Provide the (x, y) coordinate of the cell's center where the given text is located.  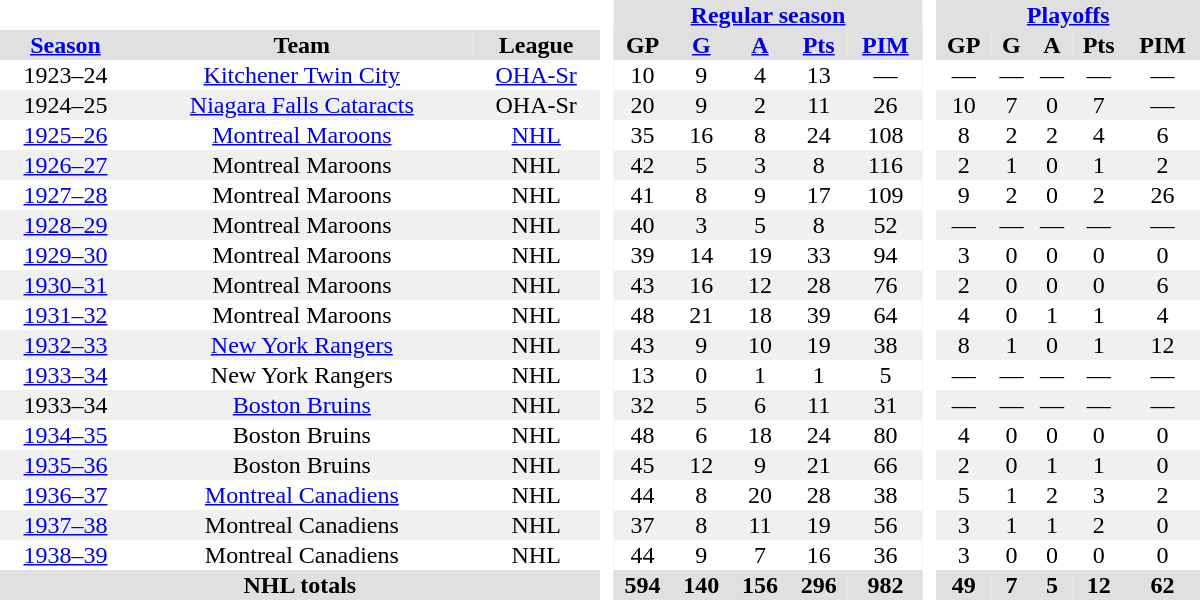
66 (886, 465)
1937–38 (66, 525)
80 (886, 435)
140 (702, 585)
33 (818, 255)
982 (886, 585)
Kitchener Twin City (302, 75)
1929–30 (66, 255)
1926–27 (66, 165)
41 (642, 195)
1925–26 (66, 135)
Team (302, 45)
1936–37 (66, 495)
35 (642, 135)
1928–29 (66, 225)
NHL totals (300, 585)
1930–31 (66, 285)
49 (964, 585)
594 (642, 585)
Season (66, 45)
156 (760, 585)
62 (1162, 585)
76 (886, 285)
56 (886, 525)
37 (642, 525)
296 (818, 585)
42 (642, 165)
1932–33 (66, 345)
94 (886, 255)
14 (702, 255)
109 (886, 195)
108 (886, 135)
116 (886, 165)
Playoffs (1068, 15)
League (536, 45)
Regular season (768, 15)
1935–36 (66, 465)
40 (642, 225)
1938–39 (66, 555)
17 (818, 195)
1923–24 (66, 75)
1927–28 (66, 195)
32 (642, 405)
31 (886, 405)
45 (642, 465)
36 (886, 555)
64 (886, 315)
1934–35 (66, 435)
52 (886, 225)
1931–32 (66, 315)
1924–25 (66, 105)
Niagara Falls Cataracts (302, 105)
